Locate the cell with the specified text and output its (X, Y) center coordinate. 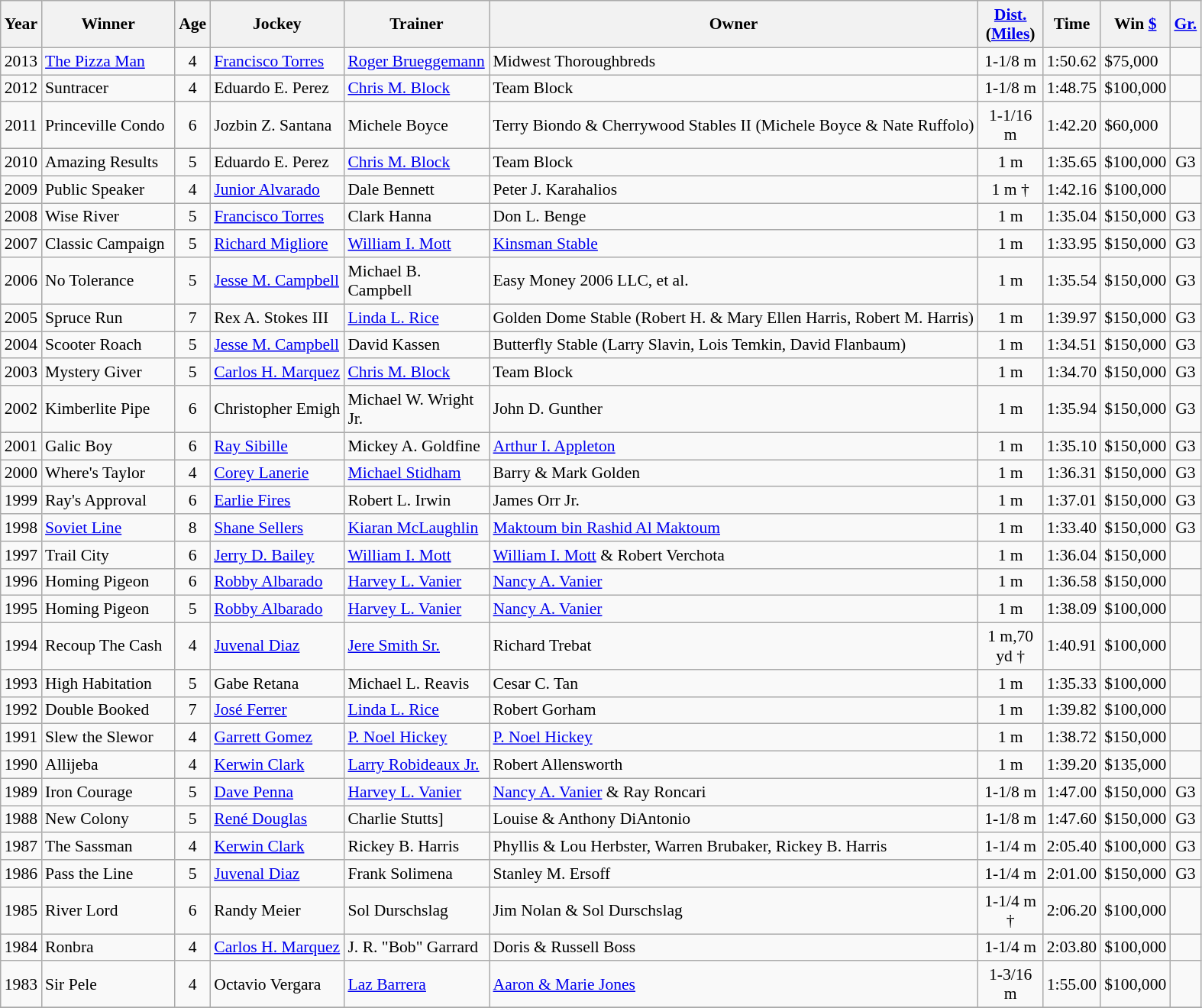
1-1/16 m (1011, 125)
Kimberlite Pipe (108, 409)
Princeville Condo (108, 125)
1988 (21, 819)
1989 (21, 792)
1987 (21, 847)
1992 (21, 710)
James Orr Jr. (734, 501)
Roger Brueggemann (416, 61)
1:33.95 (1072, 244)
Laz Barrera (416, 985)
Cesar C. Tan (734, 683)
Frank Solimena (416, 874)
1-3/16 m (1011, 985)
Charlie Stutts] (416, 819)
Winner (108, 24)
Robert Allensworth (734, 765)
2008 (21, 217)
Don L. Benge (734, 217)
Butterfly Stable (Larry Slavin, Lois Temkin, David Flanbaum) (734, 345)
New Colony (108, 819)
Recoup The Cash (108, 646)
The Sassman (108, 847)
1998 (21, 528)
1996 (21, 582)
Michael Stidham (416, 473)
Phyllis & Lou Herbster, Warren Brubaker, Rickey B. Harris (734, 847)
Gr. (1185, 24)
1:39.82 (1072, 710)
Rickey B. Harris (416, 847)
Sol Durschslag (416, 910)
David Kassen (416, 345)
Kiaran McLaughlin (416, 528)
Kinsman Stable (734, 244)
$135,000 (1135, 765)
Allijeba (108, 765)
1:35.04 (1072, 217)
2010 (21, 163)
Dave Penna (276, 792)
Dist. (Miles) (1011, 24)
Suntracer (108, 89)
Age (192, 24)
Stanley M. Ersoff (734, 874)
Midwest Thoroughbreds (734, 61)
Galic Boy (108, 446)
2:05.40 (1072, 847)
Earlie Fires (276, 501)
1 m,70 yd † (1011, 646)
Corey Lanerie (276, 473)
1:36.31 (1072, 473)
Pass the Line (108, 874)
Ray's Approval (108, 501)
1:39.20 (1072, 765)
No Tolerance (108, 281)
Doris & Russell Boss (734, 948)
1:55.00 (1072, 985)
Public Speaker (108, 189)
River Lord (108, 910)
1-1/4 m † (1011, 910)
Ray Sibille (276, 446)
Christopher Emigh (276, 409)
1:42.20 (1072, 125)
William I. Mott & Robert Verchota (734, 555)
Louise & Anthony DiAntonio (734, 819)
Owner (734, 24)
Scooter Roach (108, 345)
Dale Bennett (416, 189)
Richard Migliore (276, 244)
Spruce Run (108, 318)
Jerry D. Bailey (276, 555)
Jim Nolan & Sol Durschslag (734, 910)
1983 (21, 985)
1990 (21, 765)
1991 (21, 738)
Where's Taylor (108, 473)
Jere Smith Sr. (416, 646)
Soviet Line (108, 528)
2012 (21, 89)
1:35.54 (1072, 281)
Jockey (276, 24)
Michele Boyce (416, 125)
Richard Trebat (734, 646)
$60,000 (1135, 125)
1:37.01 (1072, 501)
1:33.40 (1072, 528)
2:06.20 (1072, 910)
Double Booked (108, 710)
1:48.75 (1072, 89)
Shane Sellers (276, 528)
René Douglas (276, 819)
1986 (21, 874)
Wise River (108, 217)
Michael B. Campbell (416, 281)
2003 (21, 373)
Year (21, 24)
1:35.33 (1072, 683)
2011 (21, 125)
1984 (21, 948)
Clark Hanna (416, 217)
$75,000 (1135, 61)
1993 (21, 683)
Rex A. Stokes III (276, 318)
2001 (21, 446)
2:01.00 (1072, 874)
2002 (21, 409)
Garrett Gomez (276, 738)
Mystery Giver (108, 373)
1:38.72 (1072, 738)
Ronbra (108, 948)
2009 (21, 189)
Classic Campaign (108, 244)
Larry Robideaux Jr. (416, 765)
1:34.51 (1072, 345)
Gabe Retana (276, 683)
8 (192, 528)
Michael W. Wright Jr. (416, 409)
Trainer (416, 24)
1:39.97 (1072, 318)
1:42.16 (1072, 189)
John D. Gunther (734, 409)
Maktoum bin Rashid Al Maktoum (734, 528)
1985 (21, 910)
Arthur I. Appleton (734, 446)
2007 (21, 244)
1997 (21, 555)
J. R. "Bob" Garrard (416, 948)
Mickey A. Goldfine (416, 446)
Barry & Mark Golden (734, 473)
2006 (21, 281)
2000 (21, 473)
1:50.62 (1072, 61)
The Pizza Man (108, 61)
1:36.58 (1072, 582)
Nancy A. Vanier & Ray Roncari (734, 792)
Junior Alvarado (276, 189)
Aaron & Marie Jones (734, 985)
1999 (21, 501)
Win $ (1135, 24)
1:35.94 (1072, 409)
Robert L. Irwin (416, 501)
Peter J. Karahalios (734, 189)
High Habitation (108, 683)
1995 (21, 609)
1:36.04 (1072, 555)
Iron Courage (108, 792)
Jozbin Z. Santana (276, 125)
1994 (21, 646)
Robert Gorham (734, 710)
Golden Dome Stable (Robert H. & Mary Ellen Harris, Robert M. Harris) (734, 318)
Easy Money 2006 LLC, et al. (734, 281)
Michael L. Reavis (416, 683)
2005 (21, 318)
1:47.60 (1072, 819)
Amazing Results (108, 163)
Sir Pele (108, 985)
Trail City (108, 555)
Time (1072, 24)
Randy Meier (276, 910)
1:40.91 (1072, 646)
2013 (21, 61)
1:35.65 (1072, 163)
Octavio Vergara (276, 985)
2:03.80 (1072, 948)
1:34.70 (1072, 373)
1 m † (1011, 189)
1:35.10 (1072, 446)
Terry Biondo & Cherrywood Stables II (Michele Boyce & Nate Ruffolo) (734, 125)
Slew the Slewor (108, 738)
2004 (21, 345)
1:47.00 (1072, 792)
1:38.09 (1072, 609)
José Ferrer (276, 710)
